Return [x, y] of the center of cell containing provided text 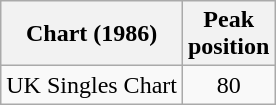
UK Singles Chart [92, 85]
Peakposition [228, 34]
80 [228, 85]
Chart (1986) [92, 34]
